Output the [x, y] coordinate of the center of the cell containing the given text.  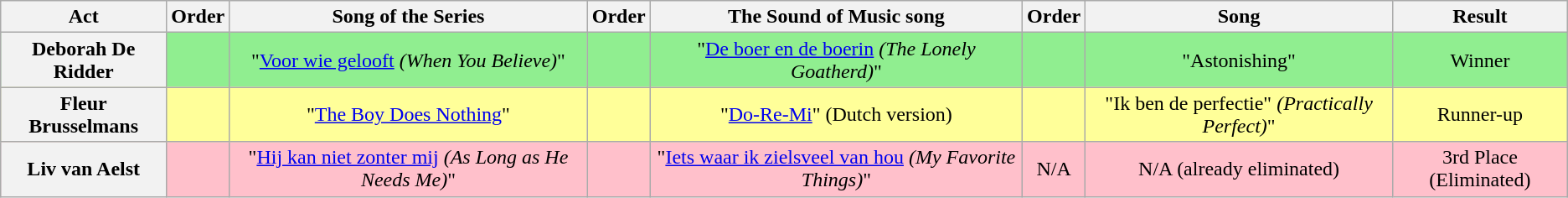
3rd Place (Eliminated) [1481, 169]
"Ik ben de perfectie" (Practically Perfect)" [1240, 114]
"Do-Re-Mi" (Dutch version) [836, 114]
Winner [1481, 60]
"Voor wie gelooft (When You Believe)" [409, 60]
Song [1240, 17]
"Astonishing" [1240, 60]
Result [1481, 17]
Liv van Aelst [84, 169]
"Hij kan niet zonter mij (As Long as He Needs Me)" [409, 169]
Deborah De Ridder [84, 60]
N/A (already eliminated) [1240, 169]
Song of the Series [409, 17]
Act [84, 17]
"De boer en de boerin (The Lonely Goatherd)" [836, 60]
Fleur Brusselmans [84, 114]
The Sound of Music song [836, 17]
"Iets waar ik zielsveel van hou (My Favorite Things)" [836, 169]
"The Boy Does Nothing" [409, 114]
Runner-up [1481, 114]
N/A [1054, 169]
